For the text-containing cell, return its midpoint in (x, y) coordinate format. 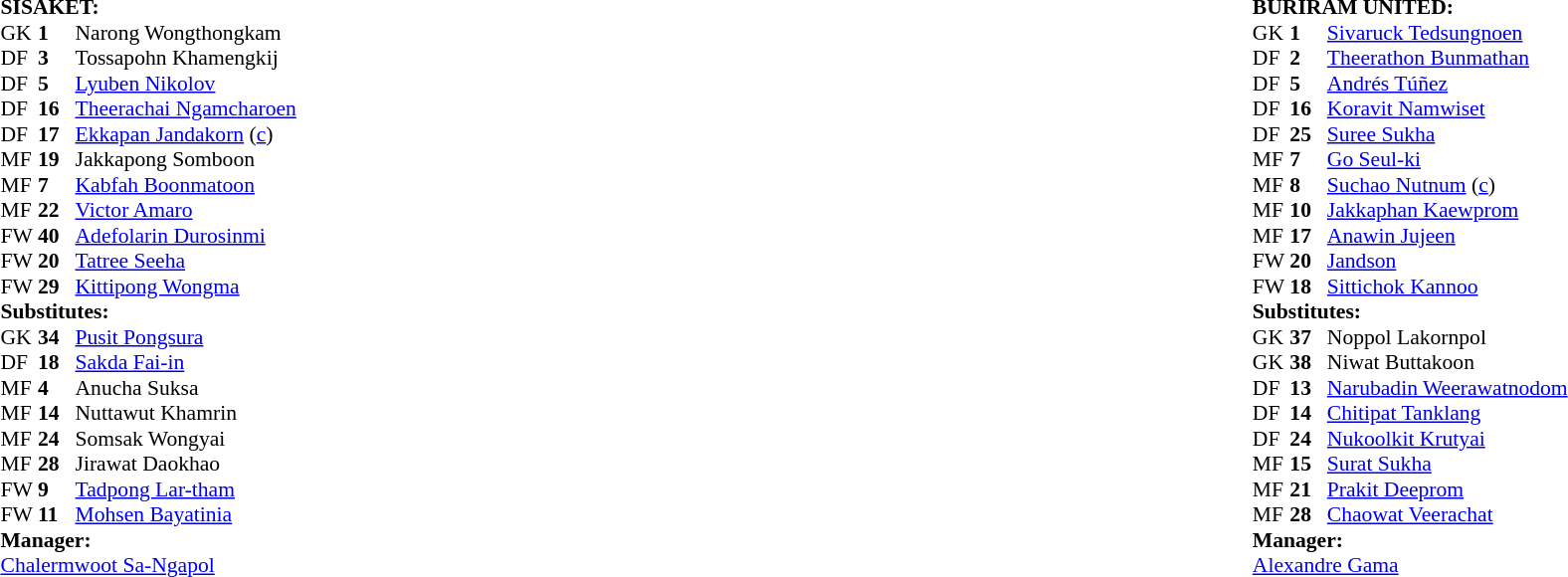
3 (57, 59)
21 (1308, 489)
Pusit Pongsura (186, 337)
Tadpong Lar-tham (186, 489)
Sivaruck Tedsungnoen (1448, 33)
15 (1308, 465)
13 (1308, 388)
11 (57, 514)
Lyuben Nikolov (186, 84)
22 (57, 210)
Theerathon Bunmathan (1448, 59)
Somsak Wongyai (186, 439)
Kabfah Boonmatoon (186, 185)
Prakit Deeprom (1448, 489)
Sittichok Kannoo (1448, 287)
34 (57, 337)
Narubadin Weerawatnodom (1448, 388)
29 (57, 287)
10 (1308, 210)
Suree Sukha (1448, 134)
Andrés Túñez (1448, 84)
Sakda Fai-in (186, 363)
Theerachai Ngamcharoen (186, 108)
38 (1308, 363)
Adefolarin Durosinmi (186, 236)
Tossapohn Khamengkij (186, 59)
Chitipat Tanklang (1448, 413)
Anawin Jujeen (1448, 236)
Niwat Buttakoon (1448, 363)
Chaowat Veerachat (1448, 514)
Tatree Seeha (186, 262)
Suchao Nutnum (c) (1448, 185)
Jakkapong Somboon (186, 160)
Jirawat Daokhao (186, 465)
Victor Amaro (186, 210)
40 (57, 236)
Go Seul-ki (1448, 160)
Jandson (1448, 262)
Noppol Lakornpol (1448, 337)
4 (57, 388)
Nukoolkit Krutyai (1448, 439)
Ekkapan Jandakorn (c) (186, 134)
25 (1308, 134)
19 (57, 160)
9 (57, 489)
Jakkaphan Kaewprom (1448, 210)
Anucha Suksa (186, 388)
8 (1308, 185)
Surat Sukha (1448, 465)
2 (1308, 59)
Kittipong Wongma (186, 287)
Nuttawut Khamrin (186, 413)
Narong Wongthongkam (186, 33)
37 (1308, 337)
Koravit Namwiset (1448, 108)
Mohsen Bayatinia (186, 514)
